Capture the cell that displays the provided text and extract its (X, Y) central coordinate. 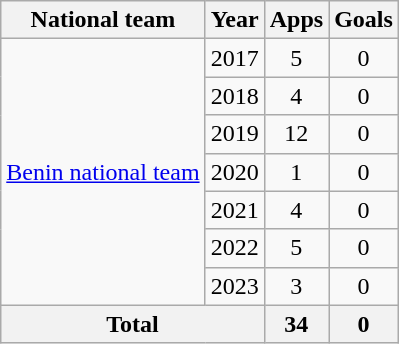
2021 (234, 210)
2019 (234, 134)
12 (296, 134)
Apps (296, 20)
2020 (234, 172)
1 (296, 172)
2018 (234, 96)
Total (132, 324)
Goals (364, 20)
2023 (234, 286)
Benin national team (103, 172)
Year (234, 20)
2017 (234, 58)
34 (296, 324)
National team (103, 20)
2022 (234, 248)
3 (296, 286)
